From the cell containing the given text, extract its center point as (X, Y) coordinate. 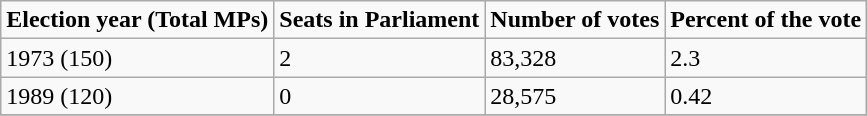
0.42 (766, 96)
28,575 (575, 96)
Number of votes (575, 20)
2 (380, 58)
Election year (Total MPs) (138, 20)
1989 (120) (138, 96)
83,328 (575, 58)
0 (380, 96)
2.3 (766, 58)
Percent of the vote (766, 20)
1973 (150) (138, 58)
Seats in Parliament (380, 20)
